Find where the given text appears and provide that cell's center as (X, Y) coordinate. 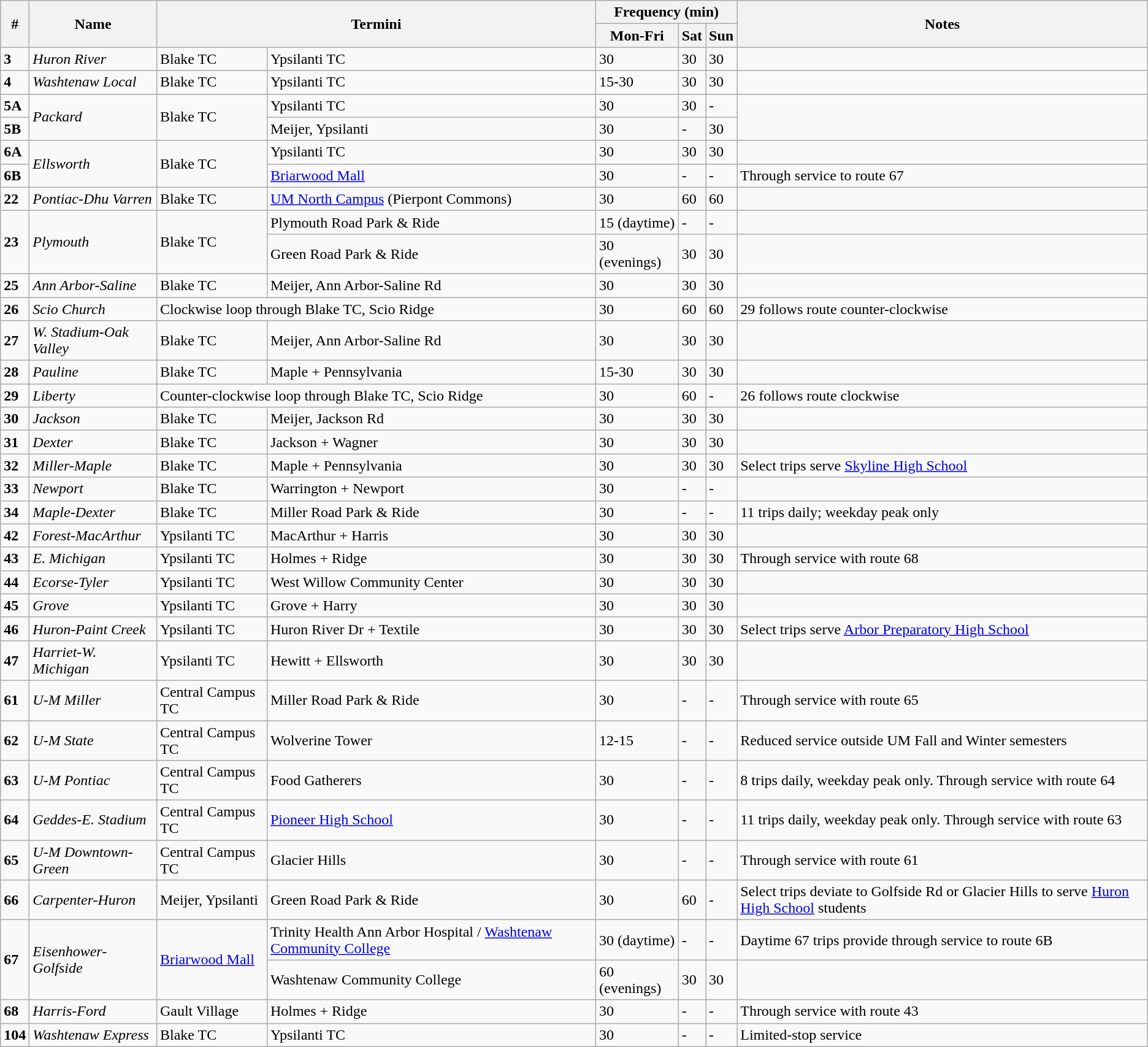
U-M Miller (93, 700)
U-M Pontiac (93, 780)
Notes (943, 24)
Huron River (93, 59)
67 (15, 960)
# (15, 24)
23 (15, 242)
61 (15, 700)
Geddes-E. Stadium (93, 821)
63 (15, 780)
Warrington + Newport (431, 489)
26 follows route clockwise (943, 396)
Counter-clockwise loop through Blake TC, Scio Ridge (376, 396)
Through service with route 65 (943, 700)
11 trips daily; weekday peak only (943, 512)
Pauline (93, 372)
31 (15, 442)
UM North Campus (Pierpont Commons) (431, 199)
Washtenaw Community College (431, 980)
30 (daytime) (637, 940)
Through service with route 43 (943, 1011)
5B (15, 129)
42 (15, 535)
46 (15, 629)
Hewitt + Ellsworth (431, 660)
66 (15, 900)
Select trips serve Skyline High School (943, 466)
3 (15, 59)
Grove + Harry (431, 605)
Carpenter-Huron (93, 900)
33 (15, 489)
Through service to route 67 (943, 175)
68 (15, 1011)
Jackson (93, 419)
12-15 (637, 740)
60 (evenings) (637, 980)
22 (15, 199)
Ellsworth (93, 164)
Through service with route 68 (943, 559)
Reduced service outside UM Fall and Winter semesters (943, 740)
28 (15, 372)
E. Michigan (93, 559)
Sun (721, 36)
Gault Village (212, 1011)
64 (15, 821)
27 (15, 341)
Washtenaw Local (93, 82)
Wolverine Tower (431, 740)
104 (15, 1035)
Huron River Dr + Textile (431, 629)
Ann Arbor-Saline (93, 285)
15 (daytime) (637, 222)
Liberty (93, 396)
62 (15, 740)
Ecorse-Tyler (93, 582)
Name (93, 24)
Clockwise loop through Blake TC, Scio Ridge (376, 309)
Termini (376, 24)
Plymouth (93, 242)
Frequency (min) (666, 12)
45 (15, 605)
Through service with route 61 (943, 860)
U-M Downtown-Green (93, 860)
Plymouth Road Park & Ride (431, 222)
30 (evenings) (637, 254)
Forest-MacArthur (93, 535)
Packard (93, 117)
Meijer, Jackson Rd (431, 419)
Eisenhower-Golfside (93, 960)
6B (15, 175)
65 (15, 860)
25 (15, 285)
4 (15, 82)
Food Gatherers (431, 780)
W. Stadium-Oak Valley (93, 341)
Harriet-W. Michigan (93, 660)
West Willow Community Center (431, 582)
11 trips daily, weekday peak only. Through service with route 63 (943, 821)
43 (15, 559)
Select trips serve Arbor Preparatory High School (943, 629)
29 follows route counter-clockwise (943, 309)
Newport (93, 489)
5A (15, 105)
Harris-Ford (93, 1011)
Grove (93, 605)
6A (15, 152)
32 (15, 466)
8 trips daily, weekday peak only. Through service with route 64 (943, 780)
Mon-Fri (637, 36)
Select trips deviate to Golfside Rd or Glacier Hills to serve Huron High School students (943, 900)
Maple-Dexter (93, 512)
Dexter (93, 442)
Daytime 67 trips provide through service to route 6B (943, 940)
Huron-Paint Creek (93, 629)
Pioneer High School (431, 821)
34 (15, 512)
MacArthur + Harris (431, 535)
Pontiac-Dhu Varren (93, 199)
Sat (692, 36)
Miller-Maple (93, 466)
U-M State (93, 740)
Trinity Health Ann Arbor Hospital / Washtenaw Community College (431, 940)
Scio Church (93, 309)
Glacier Hills (431, 860)
29 (15, 396)
26 (15, 309)
Limited-stop service (943, 1035)
47 (15, 660)
Jackson + Wagner (431, 442)
44 (15, 582)
Washtenaw Express (93, 1035)
